Find where the given text appears and provide that cell's center as [X, Y] coordinate. 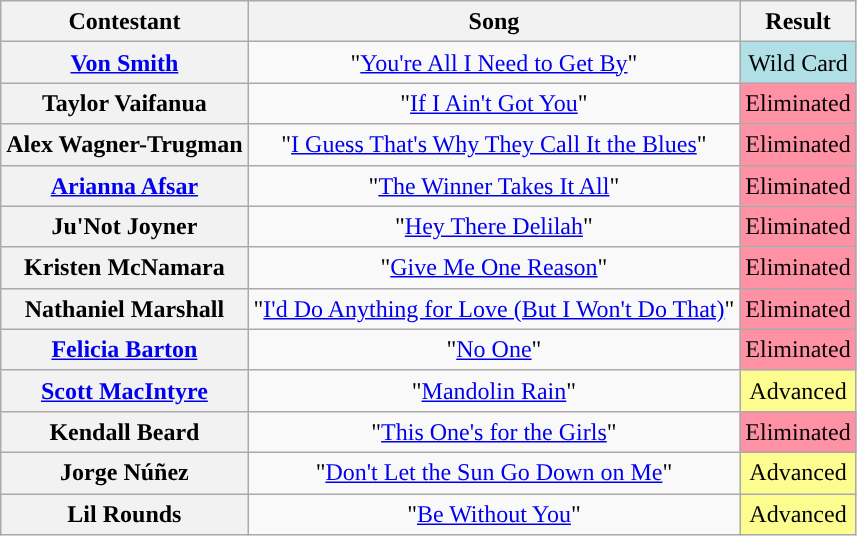
Kristen McNamara [124, 268]
"This One's for the Girls" [494, 432]
Wild Card [798, 62]
"I Guess That's Why They Call It the Blues" [494, 144]
"No One" [494, 350]
"I'd Do Anything for Love (But I Won't Do That)" [494, 308]
"Be Without You" [494, 514]
Arianna Afsar [124, 186]
"Give Me One Reason" [494, 268]
Taylor Vaifanua [124, 104]
Alex Wagner-Trugman [124, 144]
"Hey There Delilah" [494, 226]
"You're All I Need to Get By" [494, 62]
Song [494, 22]
"Mandolin Rain" [494, 390]
Jorge Núñez [124, 472]
Felicia Barton [124, 350]
Result [798, 22]
Nathaniel Marshall [124, 308]
Scott MacIntyre [124, 390]
Ju'Not Joyner [124, 226]
Kendall Beard [124, 432]
Lil Rounds [124, 514]
Contestant [124, 22]
"The Winner Takes It All" [494, 186]
"If I Ain't Got You" [494, 104]
Von Smith [124, 62]
"Don't Let the Sun Go Down on Me" [494, 472]
